Find where the given text appears and provide that cell's center as (x, y) coordinate. 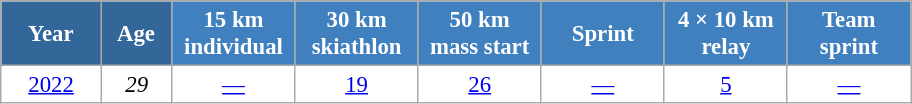
4 × 10 km relay (726, 34)
5 (726, 85)
Year (52, 34)
Sprint (602, 34)
Age (136, 34)
Team sprint (848, 34)
19 (356, 85)
26 (480, 85)
15 km individual (234, 34)
50 km mass start (480, 34)
29 (136, 85)
30 km skiathlon (356, 34)
2022 (52, 85)
